From the cell containing the given text, extract its center point as [x, y] coordinate. 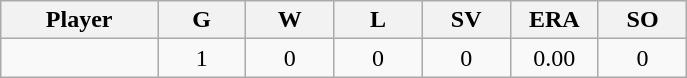
1 [202, 58]
G [202, 20]
ERA [554, 20]
SO [642, 20]
Player [80, 20]
SV [466, 20]
L [378, 20]
0.00 [554, 58]
W [290, 20]
